Search for the cell housing the specified text and yield its (X, Y) center coordinate. 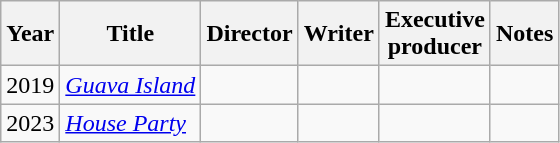
2019 (30, 85)
Title (130, 34)
House Party (130, 123)
Notes (524, 34)
Guava Island (130, 85)
Writer (338, 34)
Director (250, 34)
Year (30, 34)
Executiveproducer (434, 34)
2023 (30, 123)
